From the cell containing the given text, extract its center point as [X, Y] coordinate. 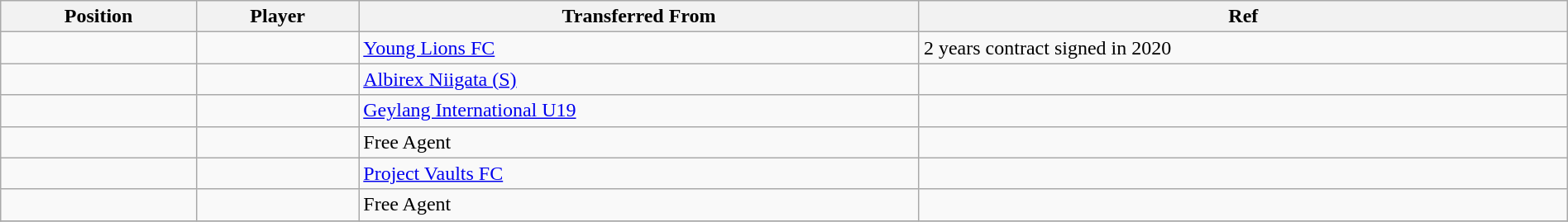
2 years contract signed in 2020 [1243, 48]
Ref [1243, 17]
Young Lions FC [639, 48]
Transferred From [639, 17]
Position [99, 17]
Project Vaults FC [639, 173]
Albirex Niigata (S) [639, 79]
Player [278, 17]
Geylang International U19 [639, 111]
